From the cell containing the given text, extract its center point as (x, y) coordinate. 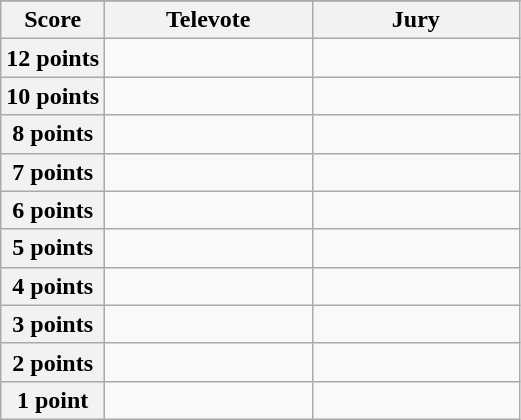
12 points (53, 58)
6 points (53, 210)
Score (53, 20)
2 points (53, 362)
Televote (209, 20)
8 points (53, 134)
10 points (53, 96)
5 points (53, 248)
4 points (53, 286)
3 points (53, 324)
Jury (416, 20)
1 point (53, 400)
7 points (53, 172)
